Scan for the cell matching the given text and deliver its [X, Y] coordinate at center. 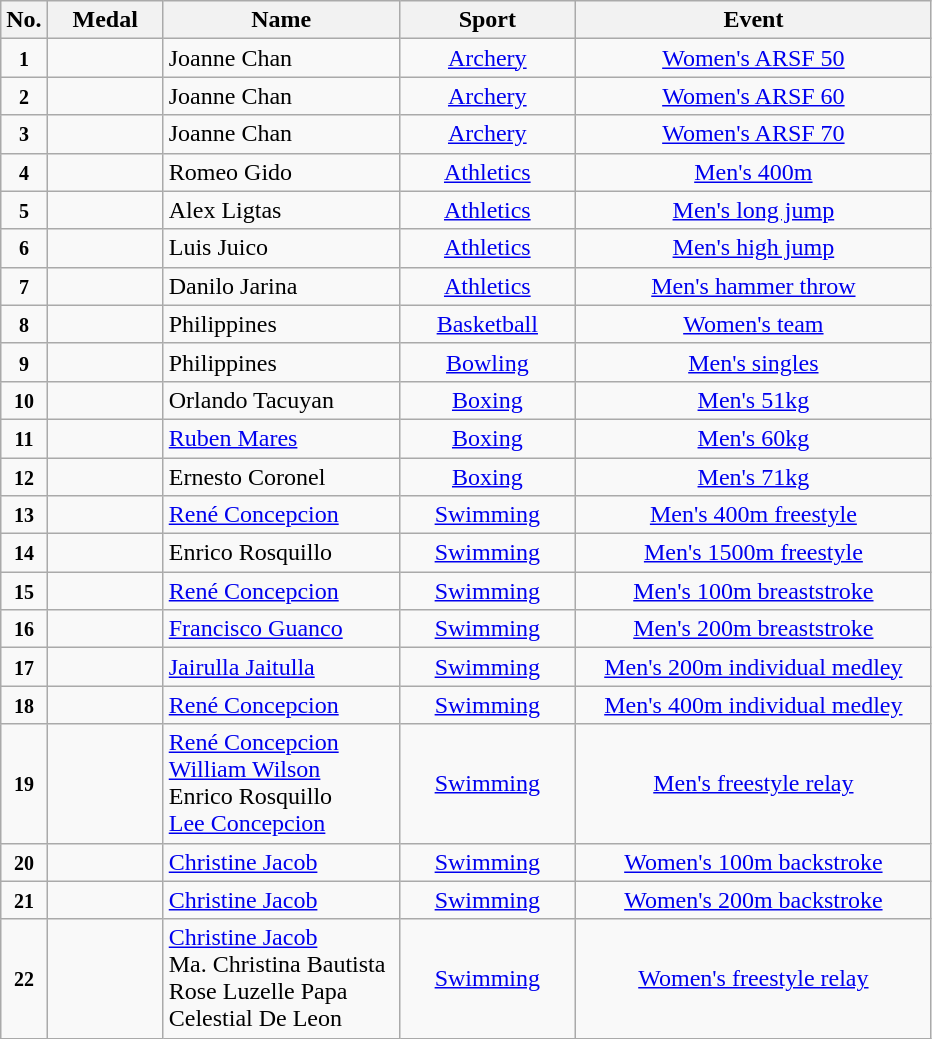
Women's 200m backstroke [753, 900]
Men's 400m freestyle [753, 515]
Bowling [487, 362]
Men's 400m [753, 172]
Sport [487, 20]
22 [24, 978]
Medal [105, 20]
Women's ARSF 50 [753, 58]
19 [24, 784]
Jairulla Jaitulla [281, 667]
Alex Ligtas [281, 210]
11 [24, 438]
8 [24, 324]
Luis Juico [281, 248]
Men's 71kg [753, 477]
Men's 51kg [753, 400]
Men's 100m breaststroke [753, 591]
Men's 1500m freestyle [753, 553]
4 [24, 172]
6 [24, 248]
12 [24, 477]
Women's team [753, 324]
Enrico Rosquillo [281, 553]
Orlando Tacuyan [281, 400]
15 [24, 591]
Basketball [487, 324]
Men's 200m individual medley [753, 667]
Ruben Mares [281, 438]
Women's freestyle relay [753, 978]
14 [24, 553]
Men's long jump [753, 210]
Romeo Gido [281, 172]
Women's ARSF 60 [753, 96]
10 [24, 400]
Men's hammer throw [753, 286]
Men's 400m individual medley [753, 705]
Men's 200m breaststroke [753, 629]
2 [24, 96]
Men's 60kg [753, 438]
Men's singles [753, 362]
17 [24, 667]
13 [24, 515]
3 [24, 134]
René ConcepcionWilliam WilsonEnrico RosquilloLee Concepcion [281, 784]
No. [24, 20]
5 [24, 210]
21 [24, 900]
20 [24, 862]
Women's ARSF 70 [753, 134]
Francisco Guanco [281, 629]
Men's high jump [753, 248]
9 [24, 362]
1 [24, 58]
Women's 100m backstroke [753, 862]
18 [24, 705]
Event [753, 20]
7 [24, 286]
Name [281, 20]
16 [24, 629]
Danilo Jarina [281, 286]
Ernesto Coronel [281, 477]
Men's freestyle relay [753, 784]
Christine JacobMa. Christina BautistaRose Luzelle PapaCelestial De Leon [281, 978]
